Return [x, y] of the center of cell containing provided text 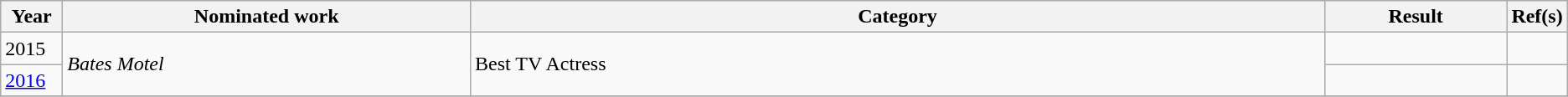
2015 [32, 48]
Ref(s) [1537, 17]
Year [32, 17]
Best TV Actress [898, 64]
Bates Motel [266, 64]
Category [898, 17]
Nominated work [266, 17]
Result [1416, 17]
2016 [32, 80]
